Determine the [x, y] coordinate at the center of the cell enclosing the given text.  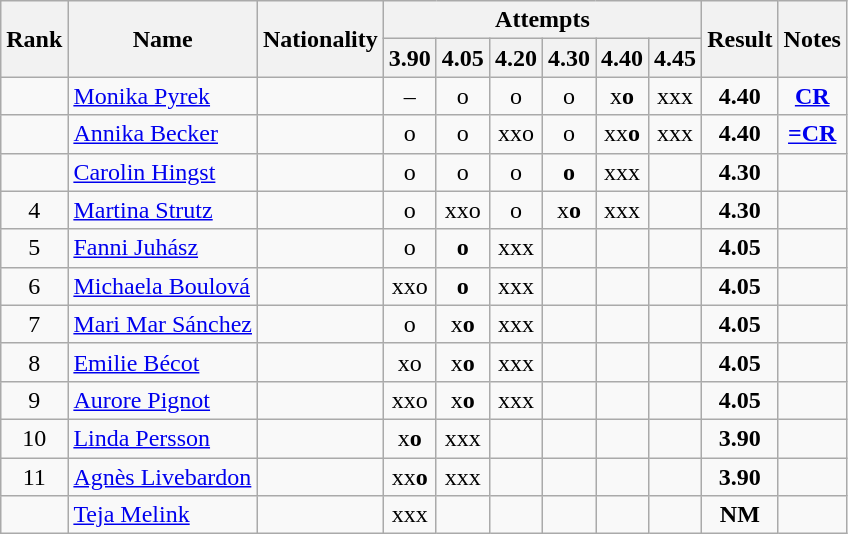
=CR [812, 134]
Name [163, 39]
4.20 [516, 58]
Carolin Hingst [163, 172]
Attempts [542, 20]
CR [812, 96]
Martina Strutz [163, 210]
Aurore Pignot [163, 400]
Michaela Boulová [163, 286]
Fanni Juhász [163, 248]
Rank [34, 39]
9 [34, 400]
Teja Melink [163, 515]
6 [34, 286]
5 [34, 248]
Agnès Livebardon [163, 477]
Result [740, 39]
4 [34, 210]
Monika Pyrek [163, 96]
Nationality [321, 39]
– [410, 96]
10 [34, 438]
Mari Mar Sánchez [163, 324]
8 [34, 362]
NM [740, 515]
Linda Persson [163, 438]
Notes [812, 39]
4.45 [676, 58]
Annika Becker [163, 134]
11 [34, 477]
7 [34, 324]
Emilie Bécot [163, 362]
